From the cell containing the given text, extract its center point as (X, Y) coordinate. 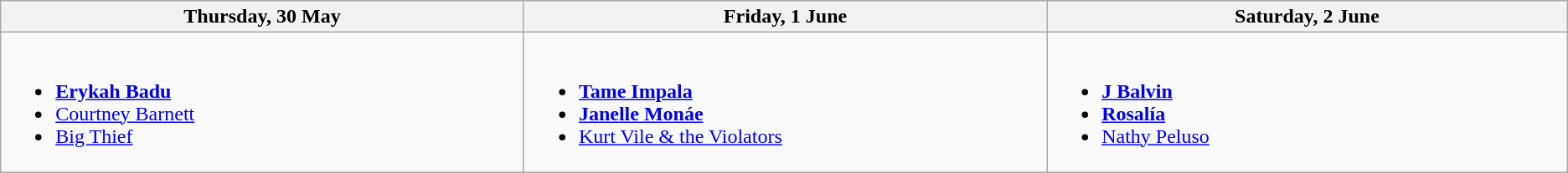
Tame ImpalaJanelle MonáeKurt Vile & the Violators (785, 102)
J BalvinRosalíaNathy Peluso (1308, 102)
Erykah BaduCourtney BarnettBig Thief (263, 102)
Thursday, 30 May (263, 17)
Saturday, 2 June (1308, 17)
Friday, 1 June (785, 17)
